Capture the cell that displays the provided text and extract its (x, y) central coordinate. 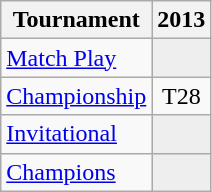
Invitational (76, 134)
Champions (76, 172)
Match Play (76, 58)
Tournament (76, 20)
T28 (182, 96)
2013 (182, 20)
Championship (76, 96)
